Find where the given text appears and provide that cell's center as [x, y] coordinate. 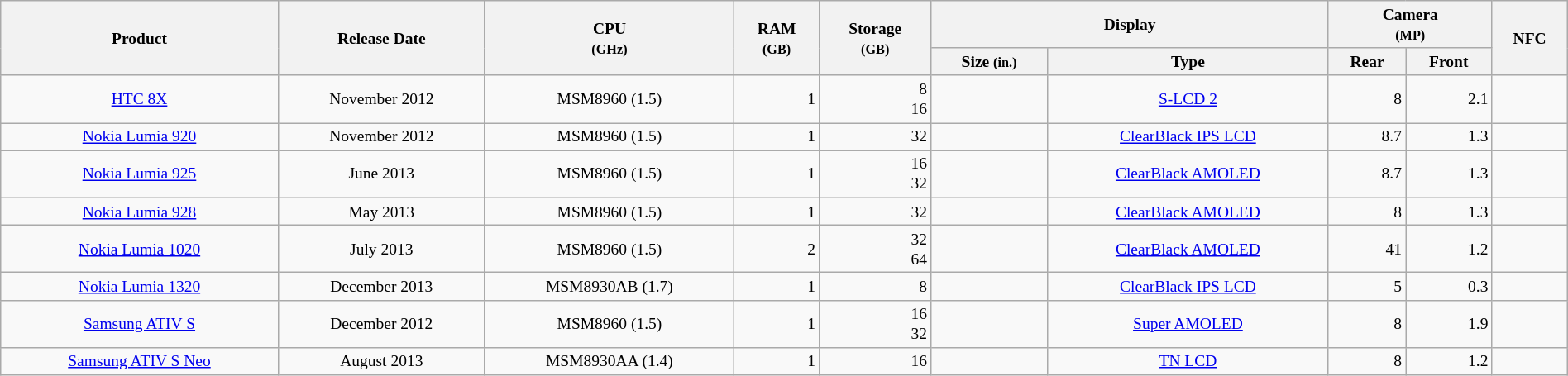
MSM8930AA (1.4) [609, 360]
S-LCD 2 [1188, 99]
Nokia Lumia 928 [140, 212]
August 2013 [381, 360]
RAM(GB) [777, 38]
Size (in.) [989, 61]
CPU(GHz) [609, 38]
2.1 [1449, 99]
Nokia Lumia 925 [140, 174]
41 [1366, 248]
816 [875, 99]
Front [1449, 61]
HTC 8X [140, 99]
1.9 [1449, 324]
5 [1366, 286]
Nokia Lumia 1020 [140, 248]
3264 [875, 248]
May 2013 [381, 212]
Nokia Lumia 1320 [140, 286]
NFC [1530, 38]
Release Date [381, 38]
16 [875, 360]
Display [1130, 25]
Nokia Lumia 920 [140, 137]
Samsung ATIV S Neo [140, 360]
Rear [1366, 61]
2 [777, 248]
Samsung ATIV S [140, 324]
December 2012 [381, 324]
Product [140, 38]
0.3 [1449, 286]
MSM8930AB (1.7) [609, 286]
July 2013 [381, 248]
Camera(MP) [1410, 25]
TN LCD [1188, 360]
December 2013 [381, 286]
June 2013 [381, 174]
Type [1188, 61]
Storage(GB) [875, 38]
Super AMOLED [1188, 324]
